Scan for the cell matching the given text and deliver its [x, y] coordinate at center. 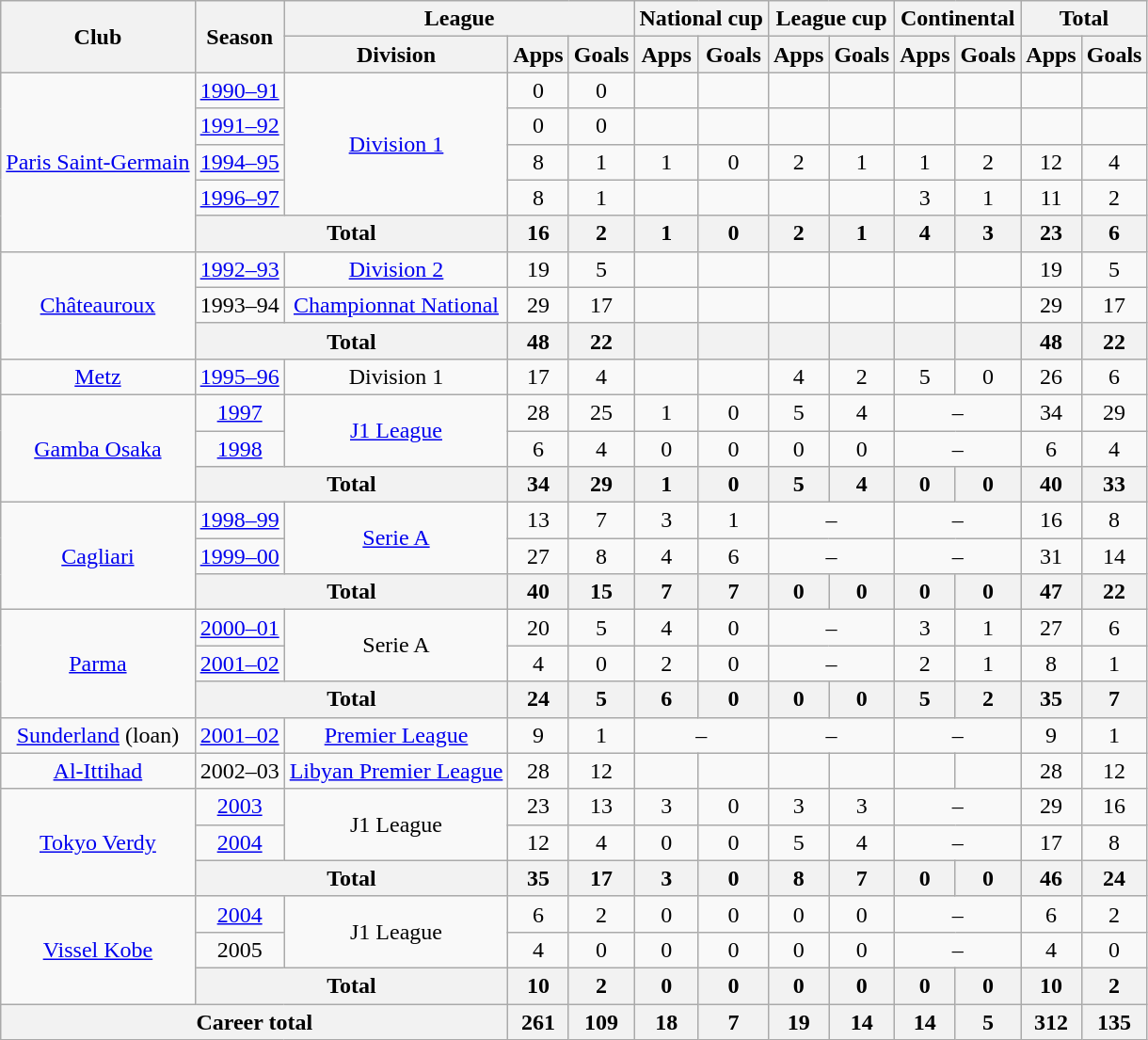
Season [239, 37]
26 [1051, 376]
Continental [958, 19]
1991–92 [239, 126]
261 [538, 1021]
Parma [98, 664]
1998 [239, 449]
312 [1051, 1021]
11 [1051, 198]
Club [98, 37]
18 [666, 1021]
League cup [831, 19]
109 [601, 1021]
Tokyo Verdy [98, 842]
47 [1051, 592]
2000–01 [239, 628]
1997 [239, 412]
2005 [239, 950]
Sunderland (loan) [98, 735]
1992–93 [239, 269]
46 [1051, 878]
Career total [254, 1021]
1993–94 [239, 305]
Division 2 [396, 269]
Metz [98, 376]
Châteauroux [98, 305]
1995–96 [239, 376]
Premier League [396, 735]
25 [601, 412]
1996–97 [239, 198]
1999–00 [239, 556]
1998–99 [239, 520]
2002–03 [239, 771]
Libyan Premier League [396, 771]
135 [1114, 1021]
20 [538, 628]
League [459, 19]
Al-Ittihad [98, 771]
Gamba Osaka [98, 448]
Paris Saint-Germain [98, 162]
33 [1114, 485]
National cup [701, 19]
1990–91 [239, 90]
15 [601, 592]
Championnat National [396, 305]
2003 [239, 807]
Cagliari [98, 556]
Division [396, 55]
1994–95 [239, 162]
31 [1051, 556]
Vissel Kobe [98, 950]
